Provide the [x, y] coordinate of the cell's center where the given text is located.  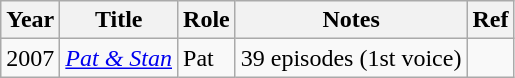
Notes [351, 20]
Title [119, 20]
39 episodes (1st voice) [351, 58]
Ref [490, 20]
Year [30, 20]
2007 [30, 58]
Role [207, 20]
Pat & Stan [119, 58]
Pat [207, 58]
